Capture the cell that displays the provided text and extract its (X, Y) central coordinate. 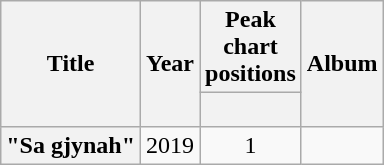
Year (170, 64)
1 (251, 145)
Album (342, 64)
Peakchartpositions (251, 47)
"Sa gjynah" (71, 145)
Title (71, 64)
2019 (170, 145)
